Return (X, Y) of the center of cell containing provided text 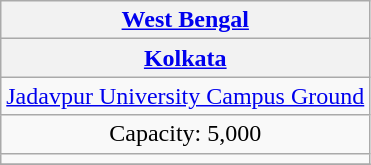
Capacity: 5,000 (186, 134)
Kolkata (186, 58)
West Bengal (186, 20)
Jadavpur University Campus Ground (186, 96)
